From the cell containing the given text, extract its center point as [X, Y] coordinate. 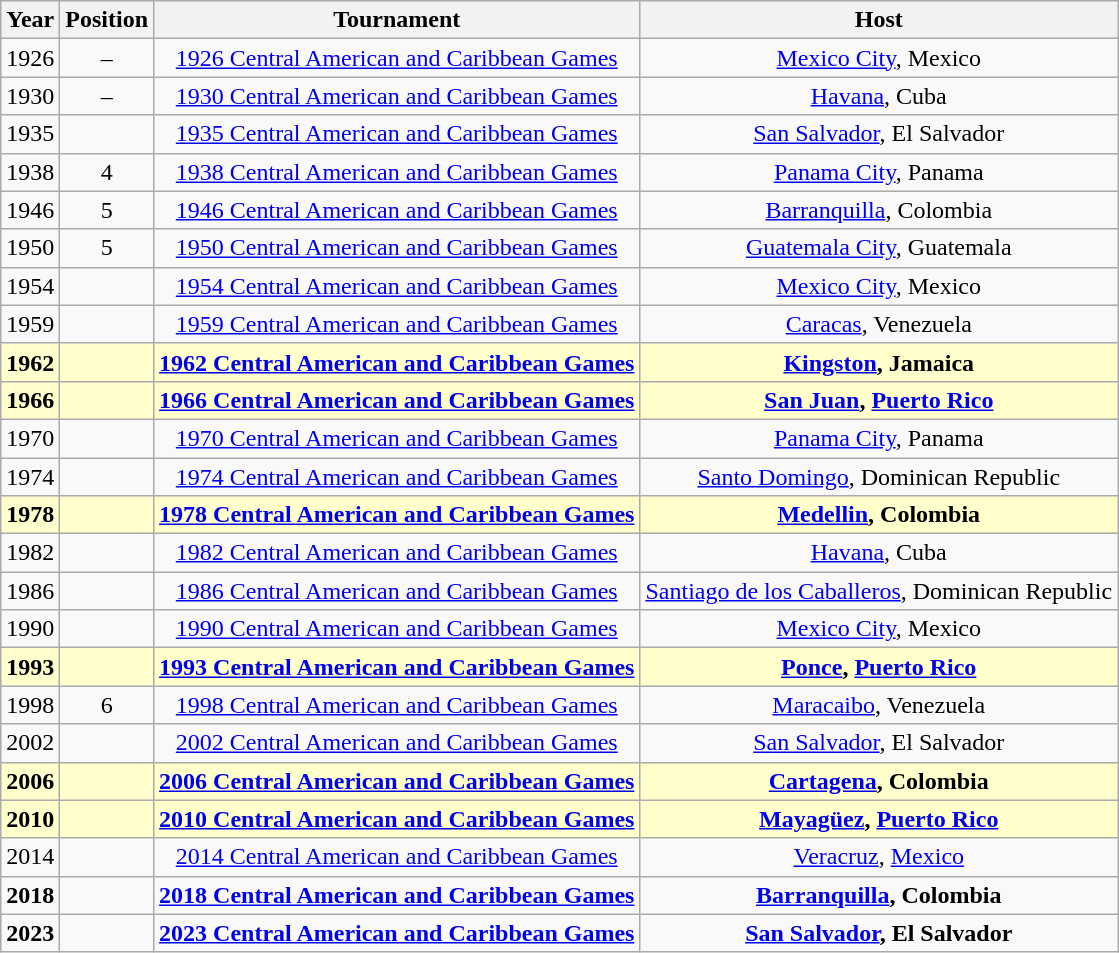
1993 [30, 667]
1986 Central American and Caribbean Games [397, 591]
Host [879, 20]
Guatemala City, Guatemala [879, 248]
1982 Central American and Caribbean Games [397, 553]
1938 [30, 172]
1935 Central American and Caribbean Games [397, 134]
Mayagüez, Puerto Rico [879, 819]
2014 Central American and Caribbean Games [397, 857]
1998 Central American and Caribbean Games [397, 705]
1938 Central American and Caribbean Games [397, 172]
Ponce, Puerto Rico [879, 667]
1990 [30, 629]
2023 Central American and Caribbean Games [397, 933]
1978 Central American and Caribbean Games [397, 515]
1959 [30, 324]
1986 [30, 591]
Caracas, Venezuela [879, 324]
Veracruz, Mexico [879, 857]
1962 [30, 362]
1998 [30, 705]
6 [107, 705]
Kingston, Jamaica [879, 362]
1978 [30, 515]
1962 Central American and Caribbean Games [397, 362]
1930 [30, 96]
2006 [30, 781]
Cartagena, Colombia [879, 781]
2014 [30, 857]
2002 Central American and Caribbean Games [397, 743]
Maracaibo, Venezuela [879, 705]
2010 [30, 819]
2018 [30, 895]
1930 Central American and Caribbean Games [397, 96]
1935 [30, 134]
2010 Central American and Caribbean Games [397, 819]
Tournament [397, 20]
1950 Central American and Caribbean Games [397, 248]
Santo Domingo, Dominican Republic [879, 477]
1946 Central American and Caribbean Games [397, 210]
2018 Central American and Caribbean Games [397, 895]
1966 [30, 400]
1966 Central American and Caribbean Games [397, 400]
1990 Central American and Caribbean Games [397, 629]
1970 [30, 438]
2023 [30, 933]
Position [107, 20]
1926 Central American and Caribbean Games [397, 58]
San Juan, Puerto Rico [879, 400]
4 [107, 172]
1974 Central American and Caribbean Games [397, 477]
1954 [30, 286]
Medellin, Colombia [879, 515]
2006 Central American and Caribbean Games [397, 781]
1982 [30, 553]
Year [30, 20]
1954 Central American and Caribbean Games [397, 286]
Santiago de los Caballeros, Dominican Republic [879, 591]
1946 [30, 210]
1959 Central American and Caribbean Games [397, 324]
1926 [30, 58]
1974 [30, 477]
2002 [30, 743]
1950 [30, 248]
1993 Central American and Caribbean Games [397, 667]
1970 Central American and Caribbean Games [397, 438]
